Search for the cell housing the specified text and yield its (X, Y) center coordinate. 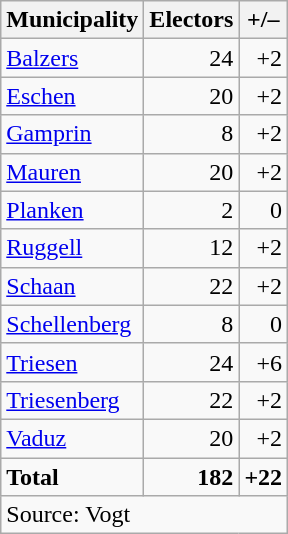
Triesen (72, 362)
Gamprin (72, 134)
Total (72, 477)
Eschen (72, 96)
Planken (72, 210)
12 (192, 248)
Schaan (72, 286)
182 (192, 477)
Ruggell (72, 248)
Schellenberg (72, 324)
2 (192, 210)
Balzers (72, 58)
+6 (264, 362)
Municipality (72, 20)
+/– (264, 20)
Electors (192, 20)
Triesenberg (72, 400)
+22 (264, 477)
Source: Vogt (144, 515)
Mauren (72, 172)
Vaduz (72, 438)
